Pinpoint the cell where the given text exists, returning its [x, y] midpoint coordinate. 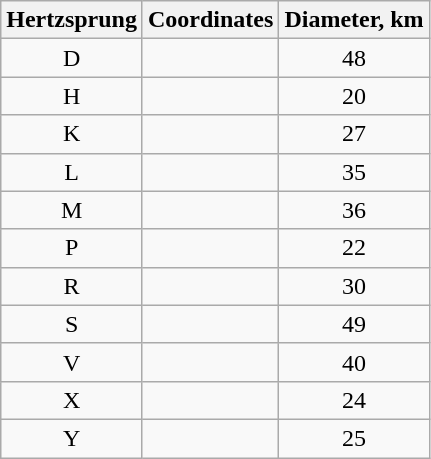
30 [354, 286]
20 [354, 96]
Y [72, 438]
22 [354, 248]
36 [354, 210]
48 [354, 58]
49 [354, 324]
25 [354, 438]
40 [354, 362]
L [72, 172]
Diameter, km [354, 20]
P [72, 248]
M [72, 210]
R [72, 286]
V [72, 362]
Coordinates [210, 20]
35 [354, 172]
27 [354, 134]
K [72, 134]
Hertzsprung [72, 20]
24 [354, 400]
D [72, 58]
X [72, 400]
H [72, 96]
S [72, 324]
